Detect which cell encompasses the target text, then output its [X, Y] center coordinate. 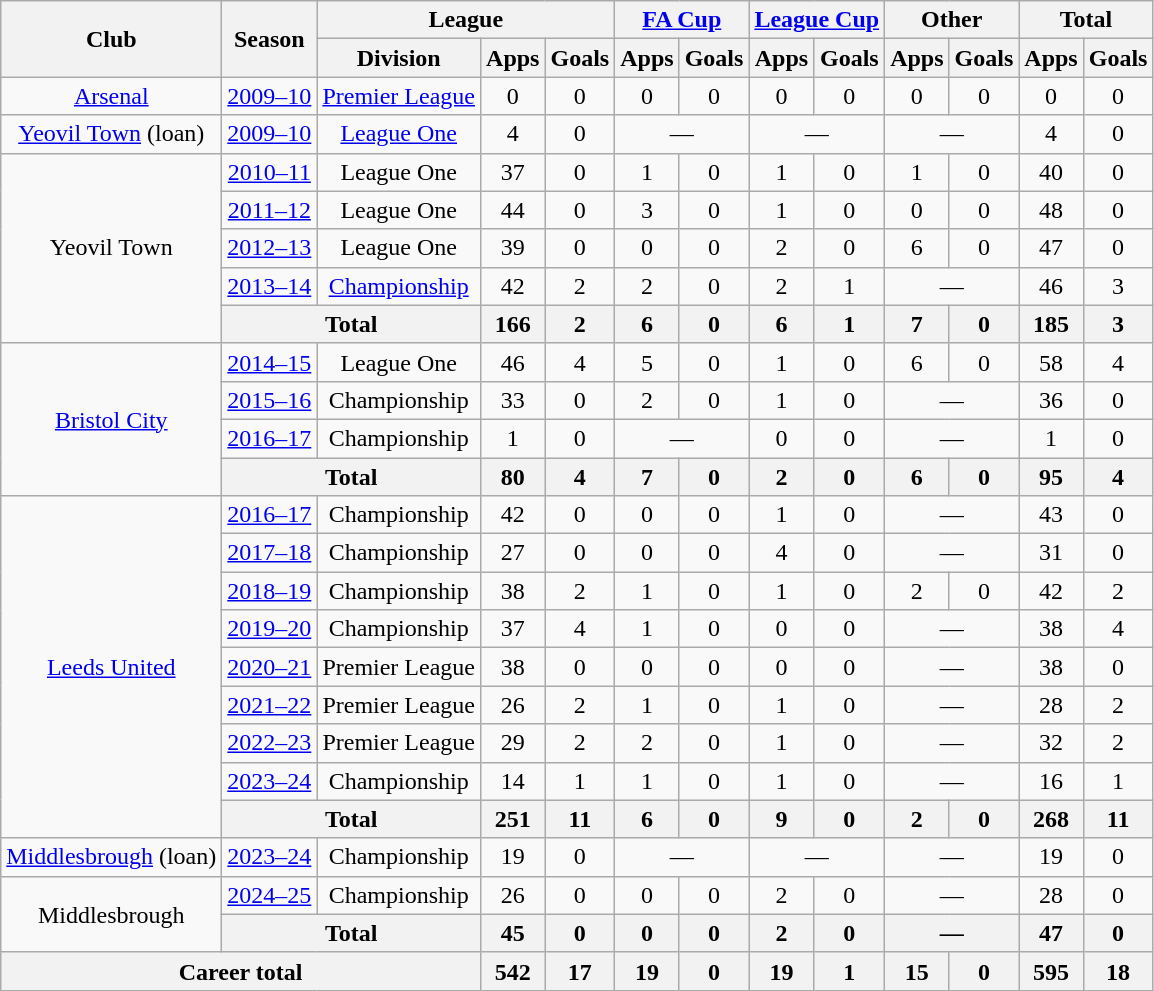
2013–14 [270, 286]
251 [513, 819]
14 [513, 781]
2019–20 [270, 629]
16 [1051, 781]
Division [399, 58]
2022–23 [270, 743]
2012–13 [270, 248]
2020–21 [270, 667]
31 [1051, 553]
Leeds United [112, 668]
40 [1051, 172]
Career total [241, 971]
39 [513, 248]
Season [270, 39]
95 [1051, 477]
542 [513, 971]
58 [1051, 362]
166 [513, 324]
18 [1118, 971]
2011–12 [270, 210]
FA Cup [682, 20]
15 [917, 971]
268 [1051, 819]
17 [580, 971]
27 [513, 553]
Middlesbrough [112, 914]
2018–19 [270, 591]
2010–11 [270, 172]
League Cup [817, 20]
29 [513, 743]
Yeovil Town [112, 248]
32 [1051, 743]
Bristol City [112, 419]
5 [647, 362]
Club [112, 39]
2014–15 [270, 362]
185 [1051, 324]
33 [513, 400]
45 [513, 933]
2024–25 [270, 895]
9 [782, 819]
League [466, 20]
80 [513, 477]
Middlesbrough (loan) [112, 857]
595 [1051, 971]
44 [513, 210]
2017–18 [270, 553]
Arsenal [112, 96]
Yeovil Town (loan) [112, 134]
Other [952, 20]
2021–22 [270, 705]
36 [1051, 400]
2015–16 [270, 400]
48 [1051, 210]
43 [1051, 515]
